Pinpoint the cell where the given text exists, returning its (x, y) midpoint coordinate. 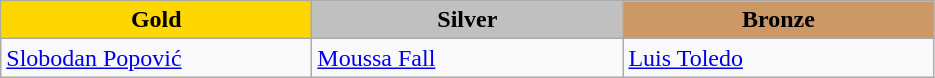
Slobodan Popović (156, 58)
Gold (156, 20)
Luis Toledo (778, 58)
Moussa Fall (468, 58)
Bronze (778, 20)
Silver (468, 20)
